Search for the cell housing the specified text and yield its (X, Y) center coordinate. 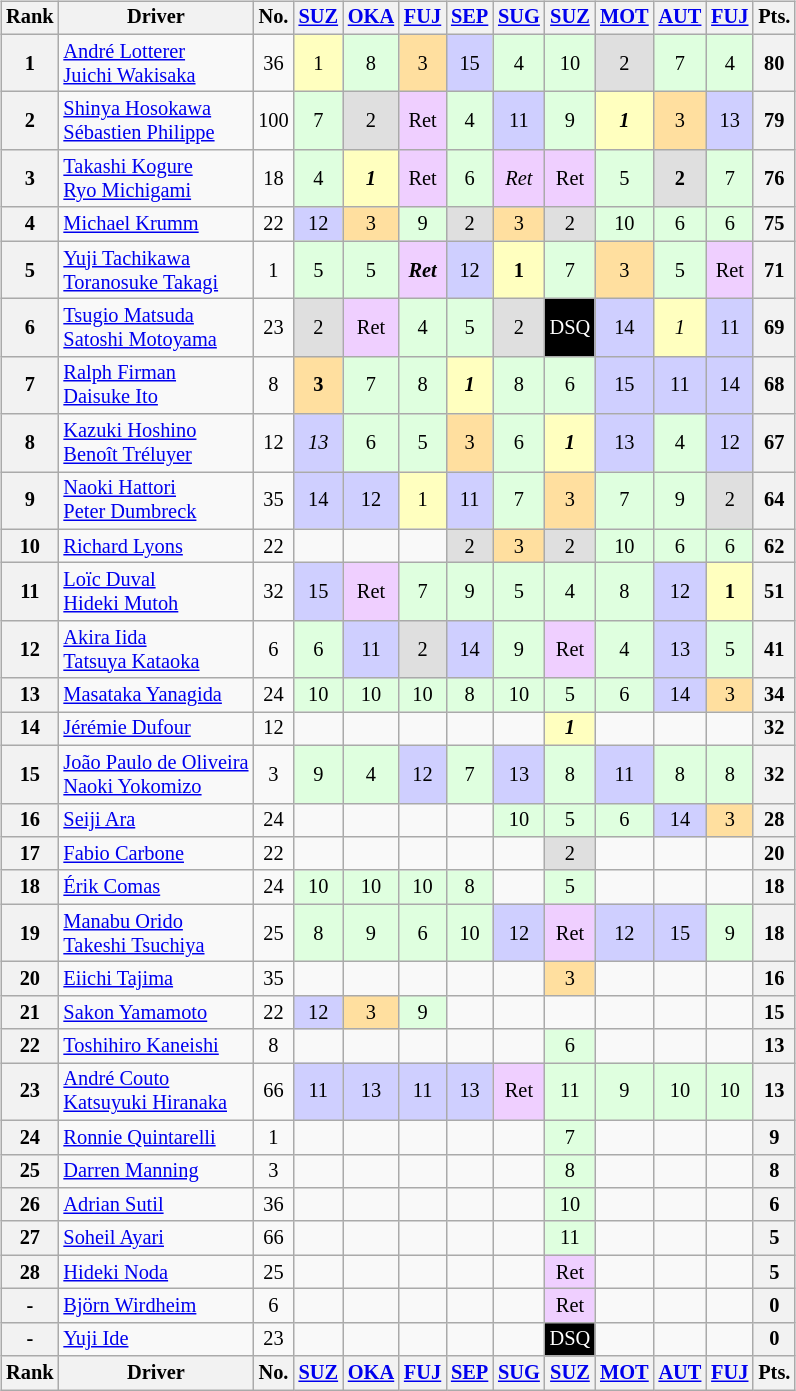
Loïc Duval Hideki Mutoh (156, 592)
Akira Iida Tatsuya Kataoka (156, 650)
Hideki Noda (156, 1272)
27 (30, 1238)
79 (774, 121)
69 (774, 328)
Shinya Hosokawa Sébastien Philippe (156, 121)
80 (774, 63)
Seiji Ara (156, 820)
Björn Wirdheim (156, 1306)
Toshihiro Kaneishi (156, 1046)
Eiichi Tajima (156, 979)
Ralph Firman Daisuke Ito (156, 385)
Darren Manning (156, 1171)
64 (774, 501)
76 (774, 179)
17 (30, 854)
Takashi Kogure Ryo Michigami (156, 179)
26 (30, 1205)
Soheil Ayari (156, 1238)
34 (774, 695)
André Couto Katsuyuki Hiranaka (156, 1092)
André Lotterer Juichi Wakisaka (156, 63)
71 (774, 270)
Jérémie Dufour (156, 729)
Masataka Yanagida (156, 695)
Tsugio Matsuda Satoshi Motoyama (156, 328)
Manabu Orido Takeshi Tsuchiya (156, 933)
Adrian Sutil (156, 1205)
Kazuki Hoshino Benoît Tréluyer (156, 443)
Yuji Ide (156, 1339)
Ronnie Quintarelli (156, 1137)
68 (774, 385)
51 (774, 592)
Érik Comas (156, 887)
100 (273, 121)
Sakon Yamamoto (156, 1012)
Fabio Carbone (156, 854)
Naoki Hattori Peter Dumbreck (156, 501)
75 (774, 224)
67 (774, 443)
62 (774, 546)
Yuji Tachikawa Toranosuke Takagi (156, 270)
41 (774, 650)
João Paulo de Oliveira Naoki Yokomizo (156, 774)
21 (30, 1012)
19 (30, 933)
Richard Lyons (156, 546)
Michael Krumm (156, 224)
